Identify which cell holds the provided text, then report its [X, Y] central coordinate. 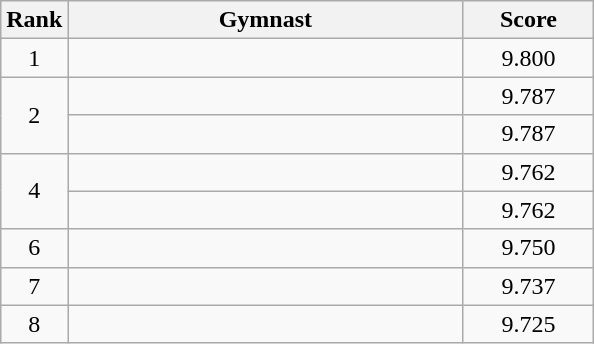
9.800 [528, 58]
9.737 [528, 286]
Gymnast [266, 20]
Score [528, 20]
6 [34, 248]
4 [34, 191]
9.750 [528, 248]
1 [34, 58]
Rank [34, 20]
8 [34, 324]
2 [34, 115]
7 [34, 286]
9.725 [528, 324]
